Return (X, Y) of the center of cell containing provided text 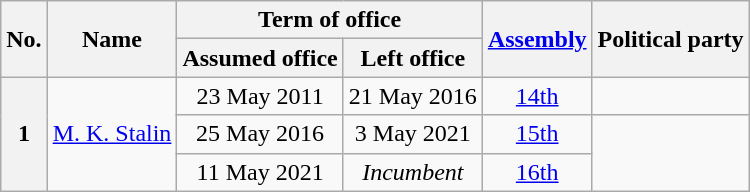
Assumed office (260, 58)
25 May 2016 (260, 134)
1 (24, 134)
M. K. Stalin (112, 134)
3 May 2021 (412, 134)
Left office (412, 58)
14th (537, 96)
16th (537, 172)
23 May 2011 (260, 96)
Term of office (330, 20)
Incumbent (412, 172)
15th (537, 134)
21 May 2016 (412, 96)
Assembly (537, 39)
Political party (670, 39)
No. (24, 39)
Name (112, 39)
11 May 2021 (260, 172)
